For the text-containing cell, return its midpoint in (x, y) coordinate format. 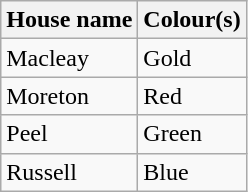
Peel (70, 134)
Red (192, 96)
House name (70, 20)
Gold (192, 58)
Colour(s) (192, 20)
Green (192, 134)
Russell (70, 172)
Blue (192, 172)
Moreton (70, 96)
Macleay (70, 58)
